For the text-containing cell, return its midpoint in [X, Y] coordinate format. 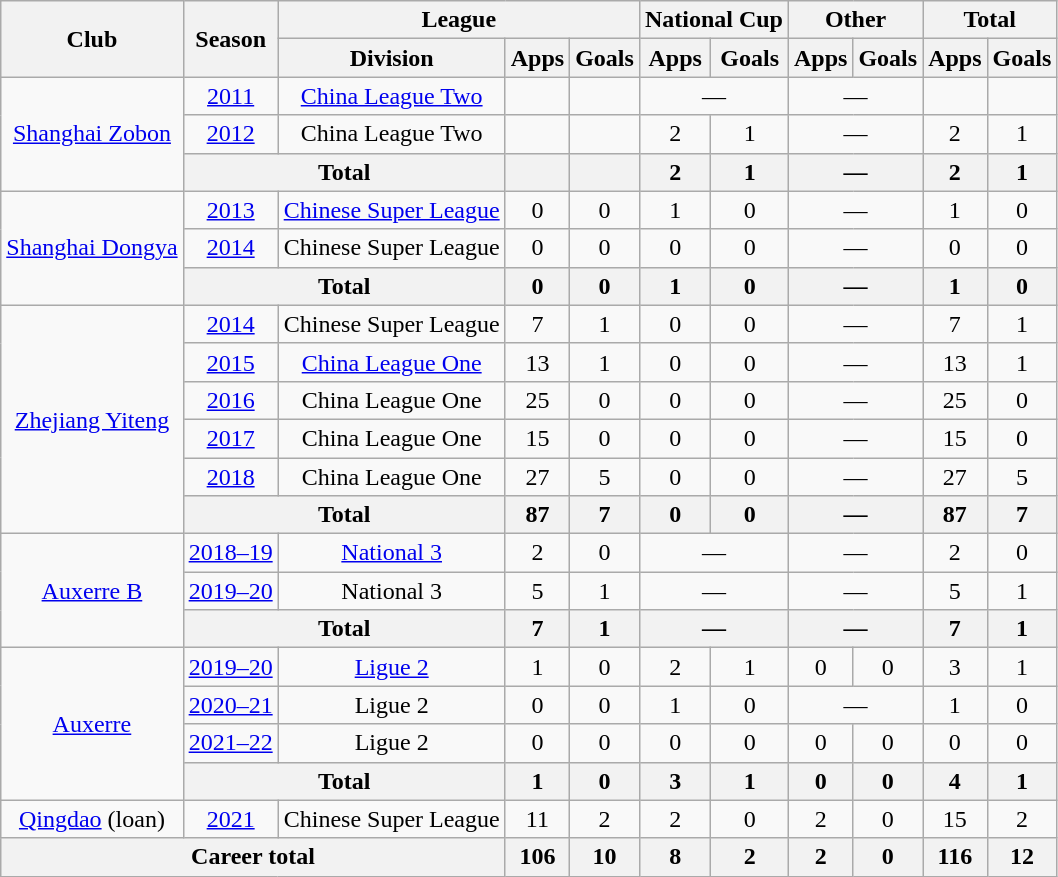
2020–21 [230, 705]
2021 [230, 819]
Qingdao (loan) [92, 819]
10 [605, 857]
2021–22 [230, 743]
Season [230, 39]
2015 [230, 362]
Shanghai Dongya [92, 248]
8 [675, 857]
Auxerre [92, 724]
2018–19 [230, 553]
League [458, 20]
2017 [230, 438]
Club [92, 39]
Division [392, 58]
2012 [230, 134]
106 [537, 857]
Career total [253, 857]
12 [1022, 857]
116 [955, 857]
2011 [230, 96]
2016 [230, 400]
2013 [230, 210]
Auxerre B [92, 591]
4 [955, 781]
National Cup [714, 20]
2018 [230, 477]
11 [537, 819]
Zhejiang Yiteng [92, 419]
Shanghai Zobon [92, 134]
Other [855, 20]
